Find where the given text appears and provide that cell's center as [x, y] coordinate. 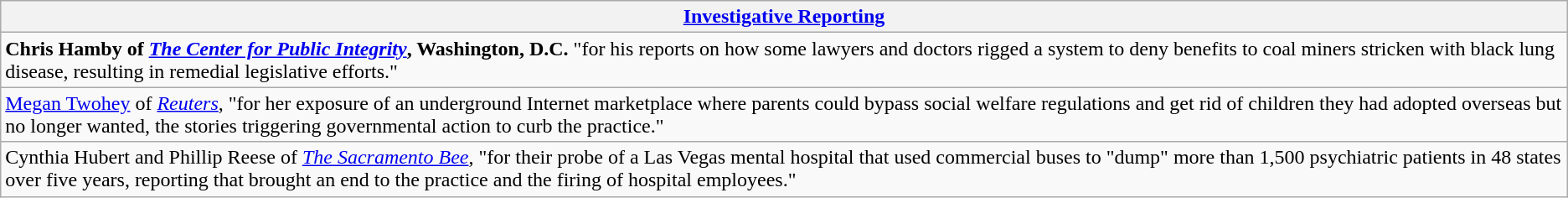
Investigative Reporting [784, 17]
